Return (X, Y) of the center of cell containing provided text 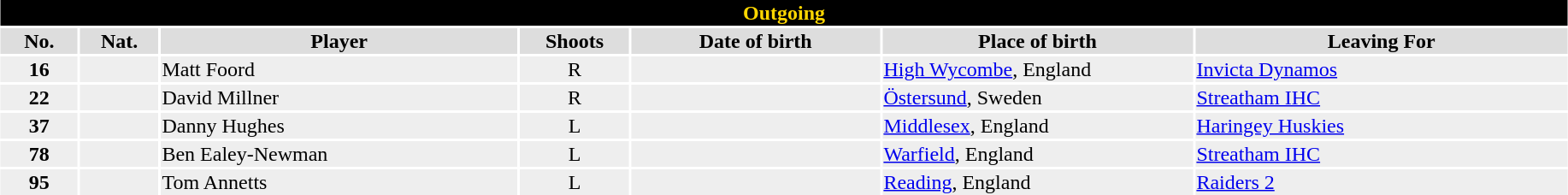
Warfield, England (1038, 154)
Invicta Dynamos (1382, 69)
95 (39, 182)
Leaving For (1382, 41)
Outgoing (783, 13)
Raiders 2 (1382, 182)
Haringey Huskies (1382, 126)
Reading, England (1038, 182)
Player (339, 41)
Matt Foord (339, 69)
Place of birth (1038, 41)
22 (39, 97)
Middlesex, England (1038, 126)
High Wycombe, England (1038, 69)
78 (39, 154)
Danny Hughes (339, 126)
Tom Annetts (339, 182)
37 (39, 126)
Date of birth (755, 41)
16 (39, 69)
Östersund, Sweden (1038, 97)
David Millner (339, 97)
Ben Ealey-Newman (339, 154)
Nat. (120, 41)
No. (39, 41)
Shoots (575, 41)
